Determine the (X, Y) coordinate at the center of the cell enclosing the given text.  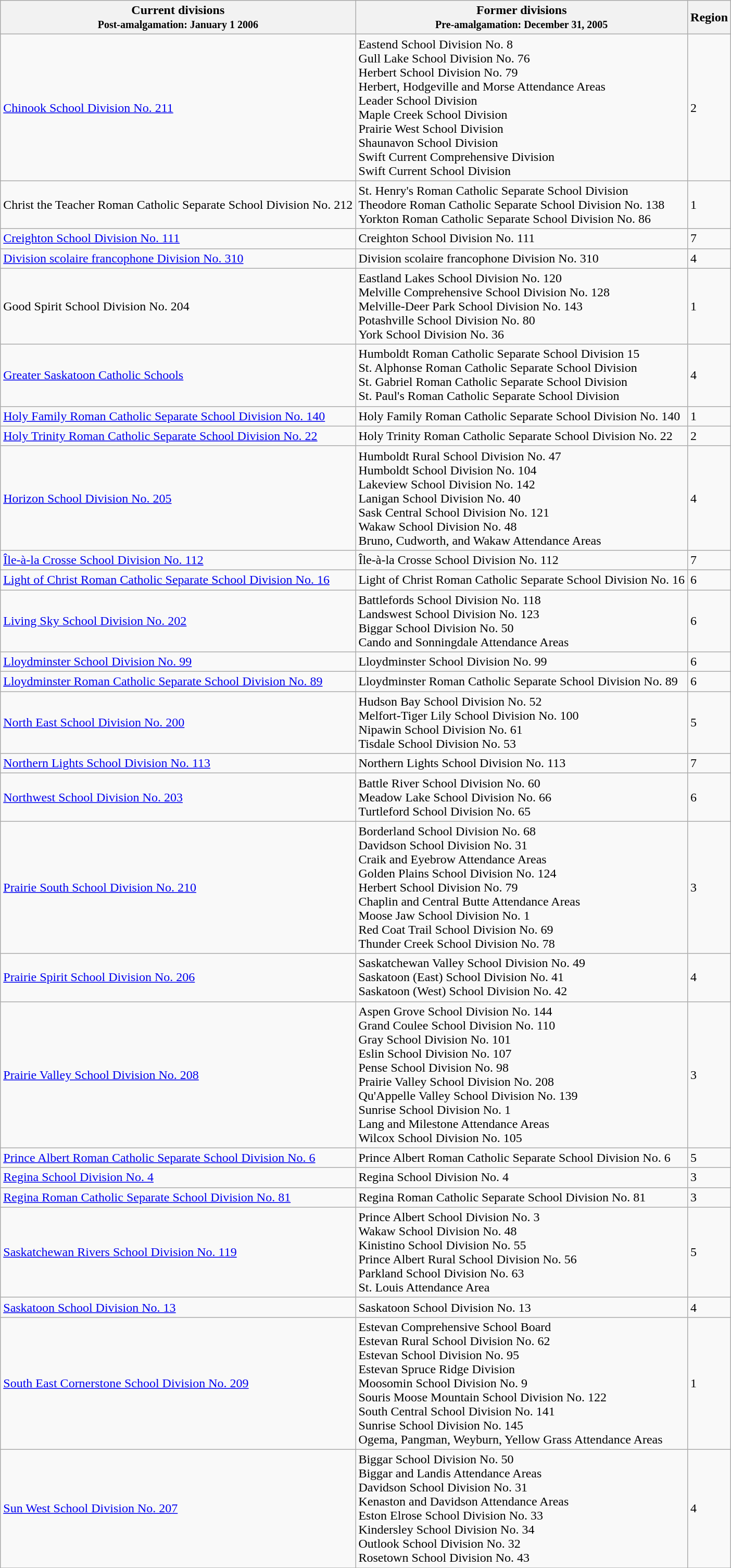
Current divisionsPost-amalgamation: January 1 2006 (178, 18)
Hudson Bay School Division No. 52Melfort-Tiger Lily School Division No. 100Nipawin School Division No. 61Tisdale School Division No. 53 (522, 723)
Prairie Valley School Division No. 208 (178, 1075)
Northwest School Division No. 203 (178, 797)
Prairie Spirit School Division No. 206 (178, 977)
North East School Division No. 200 (178, 723)
Region (709, 18)
Greater Saskatoon Catholic Schools (178, 375)
Sun West School Division No. 207 (178, 1508)
Living Sky School Division No. 202 (178, 621)
South East Cornerstone School Division No. 209 (178, 1383)
Prairie South School Division No. 210 (178, 887)
Former divisionsPre-amalgamation: December 31, 2005 (522, 18)
Christ the Teacher Roman Catholic Separate School Division No. 212 (178, 205)
Saskatchewan Rivers School Division No. 119 (178, 1252)
Saskatchewan Valley School Division No. 49Saskatoon (East) School Division No. 41Saskatoon (West) School Division No. 42 (522, 977)
Battlefords School Division No. 118Landswest School Division No. 123Biggar School Division No. 50Cando and Sonningdale Attendance Areas (522, 621)
Good Spirit School Division No. 204 (178, 306)
Chinook School Division No. 211 (178, 107)
Horizon School Division No. 205 (178, 498)
Battle River School Division No. 60Meadow Lake School Division No. 66Turtleford School Division No. 65 (522, 797)
